Extract the [X, Y] coordinate from the center of the cell holding the provided text.  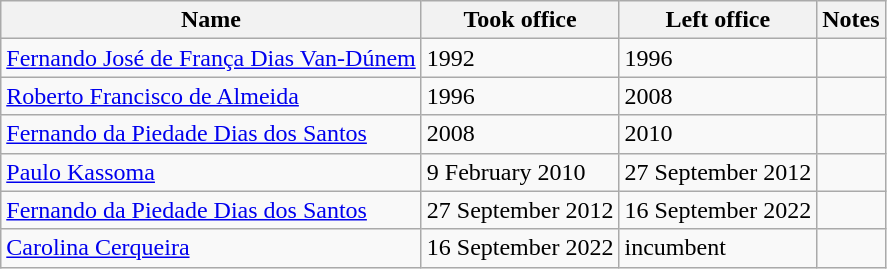
1992 [520, 58]
Left office [718, 20]
incumbent [718, 248]
9 February 2010 [520, 172]
Roberto Francisco de Almeida [212, 96]
Notes [851, 20]
Took office [520, 20]
Paulo Kassoma [212, 172]
Name [212, 20]
Carolina Cerqueira [212, 248]
Fernando José de França Dias Van-Dúnem [212, 58]
2010 [718, 134]
